Locate the cell with the specified text and output its [x, y] center coordinate. 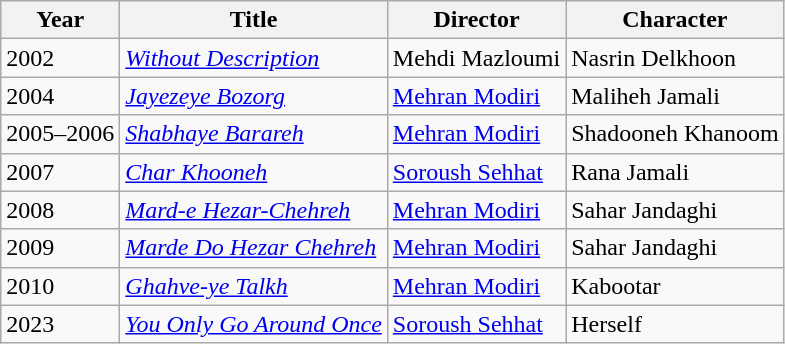
Director [476, 20]
Ghahve-ye Talkh [254, 286]
2005–2006 [60, 134]
Year [60, 20]
Nasrin Delkhoon [675, 58]
2008 [60, 210]
Shabhaye Barareh [254, 134]
Marde Do Hezar Chehreh [254, 248]
Mehdi Mazloumi [476, 58]
You Only Go Around Once [254, 324]
2007 [60, 172]
Rana Jamali [675, 172]
Title [254, 20]
2004 [60, 96]
2023 [60, 324]
Herself [675, 324]
Char Khooneh [254, 172]
Maliheh Jamali [675, 96]
Character [675, 20]
Mard-e Hezar-Chehreh [254, 210]
2010 [60, 286]
2002 [60, 58]
Shadooneh Khanoom [675, 134]
2009 [60, 248]
Jayezeye Bozorg [254, 96]
Kabootar [675, 286]
Without Description [254, 58]
